Scan for the cell matching the given text and deliver its [x, y] coordinate at center. 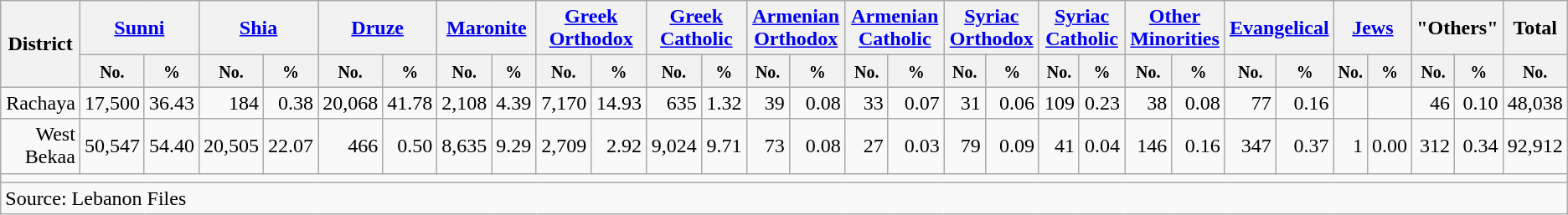
50,547 [112, 146]
0.37 [1305, 146]
"Others" [1457, 28]
36.43 [171, 103]
92,912 [1534, 146]
20,505 [231, 146]
27 [866, 146]
2,108 [464, 103]
0.38 [291, 103]
0.10 [1479, 103]
77 [1250, 103]
0.06 [1012, 103]
Armenian Catholic [895, 28]
7,170 [564, 103]
17,500 [112, 103]
48,038 [1534, 103]
Rachaya [40, 103]
0.04 [1101, 146]
466 [350, 146]
41.78 [410, 103]
79 [965, 146]
Greek Orthodox [591, 28]
0.50 [410, 146]
635 [673, 103]
Armenian Orthodox [796, 28]
Druze [378, 28]
Shia [258, 28]
1.32 [724, 103]
184 [231, 103]
41 [1059, 146]
0.23 [1101, 103]
8,635 [464, 146]
0.07 [916, 103]
West Bekaa [40, 146]
20,068 [350, 103]
14.93 [619, 103]
0.34 [1479, 146]
312 [1434, 146]
22.07 [291, 146]
Total [1534, 28]
0.09 [1012, 146]
1 [1350, 146]
0.03 [916, 146]
4.39 [514, 103]
Syriac Orthodox [992, 28]
109 [1059, 103]
0.00 [1390, 146]
9,024 [673, 146]
Maronite [487, 28]
347 [1250, 146]
Source: Lebanon Files [784, 198]
Sunni [139, 28]
54.40 [171, 146]
Evangelical [1279, 28]
73 [767, 146]
146 [1148, 146]
Other Minorities [1175, 28]
31 [965, 103]
39 [767, 103]
2,709 [564, 146]
District [40, 44]
Greek Catholic [696, 28]
2.92 [619, 146]
33 [866, 103]
9.29 [514, 146]
Jews [1373, 28]
Syriac Catholic [1081, 28]
38 [1148, 103]
46 [1434, 103]
9.71 [724, 146]
